From the cell containing the given text, extract its center point as [x, y] coordinate. 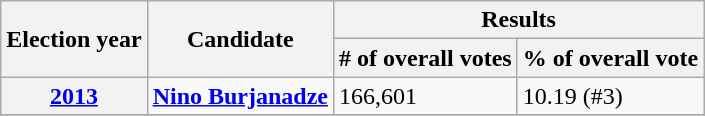
2013 [74, 96]
Nino Burjanadze [240, 96]
Election year [74, 39]
% of overall vote [610, 58]
166,601 [426, 96]
Candidate [240, 39]
10.19 (#3) [610, 96]
# of overall votes [426, 58]
Results [519, 20]
